Locate the cell with the specified text and output its (x, y) center coordinate. 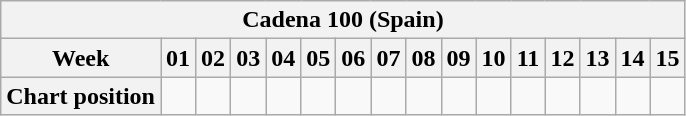
Chart position (81, 96)
15 (668, 58)
05 (318, 58)
06 (354, 58)
14 (632, 58)
Cadena 100 (Spain) (343, 20)
04 (284, 58)
09 (458, 58)
13 (598, 58)
01 (178, 58)
07 (388, 58)
08 (424, 58)
03 (248, 58)
10 (494, 58)
11 (528, 58)
Week (81, 58)
02 (214, 58)
12 (562, 58)
